Output the [X, Y] coordinate of the center of the cell containing the given text.  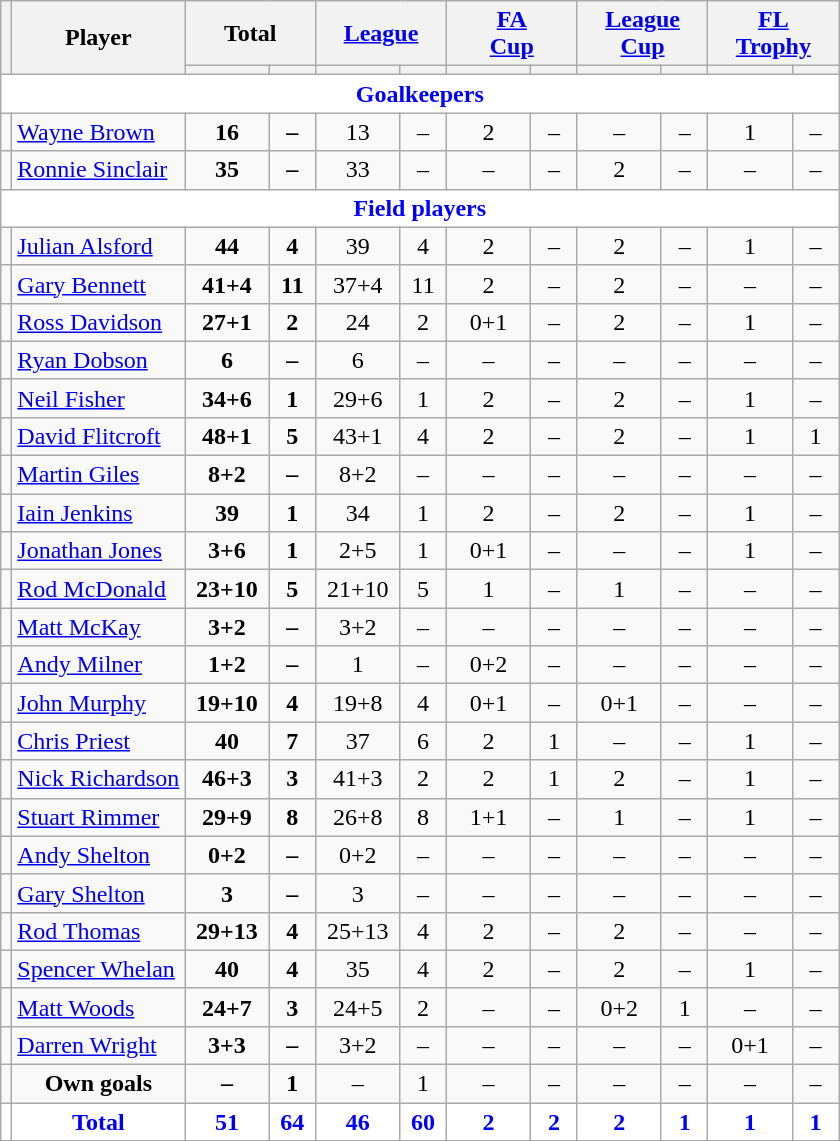
Field players [420, 208]
Iain Jenkins [98, 513]
34 [358, 513]
16 [227, 132]
1+1 [488, 817]
Spencer Whelan [98, 969]
21+10 [358, 589]
27+1 [227, 322]
Matt McKay [98, 627]
29+6 [358, 398]
64 [292, 1122]
44 [227, 246]
League [382, 34]
24 [358, 322]
Matt Woods [98, 1007]
Own goals [98, 1084]
37+4 [358, 284]
19+8 [358, 703]
Andy Shelton [98, 855]
Rod McDonald [98, 589]
Nick Richardson [98, 779]
FLTrophy [774, 34]
Chris Priest [98, 741]
Darren Wright [98, 1046]
25+13 [358, 931]
34+6 [227, 398]
Gary Shelton [98, 893]
Julian Alsford [98, 246]
LeagueCup [642, 34]
Wayne Brown [98, 132]
Ronnie Sinclair [98, 170]
24+7 [227, 1007]
46 [358, 1122]
19+10 [227, 703]
13 [358, 132]
29+9 [227, 817]
48+1 [227, 437]
23+10 [227, 589]
46+3 [227, 779]
Neil Fisher [98, 398]
Ryan Dobson [98, 360]
Martin Giles [98, 475]
Jonathan Jones [98, 551]
26+8 [358, 817]
41+3 [358, 779]
41+4 [227, 284]
Andy Milner [98, 665]
51 [227, 1122]
Goalkeepers [420, 94]
David Flitcroft [98, 437]
3+6 [227, 551]
43+1 [358, 437]
60 [424, 1122]
John Murphy [98, 703]
29+13 [227, 931]
1+2 [227, 665]
37 [358, 741]
7 [292, 741]
FACup [512, 34]
2+5 [358, 551]
24+5 [358, 1007]
Rod Thomas [98, 931]
Player [98, 38]
Ross Davidson [98, 322]
33 [358, 170]
Stuart Rimmer [98, 817]
3+3 [227, 1046]
Gary Bennett [98, 284]
